Output the [X, Y] coordinate of the center of the cell containing the given text.  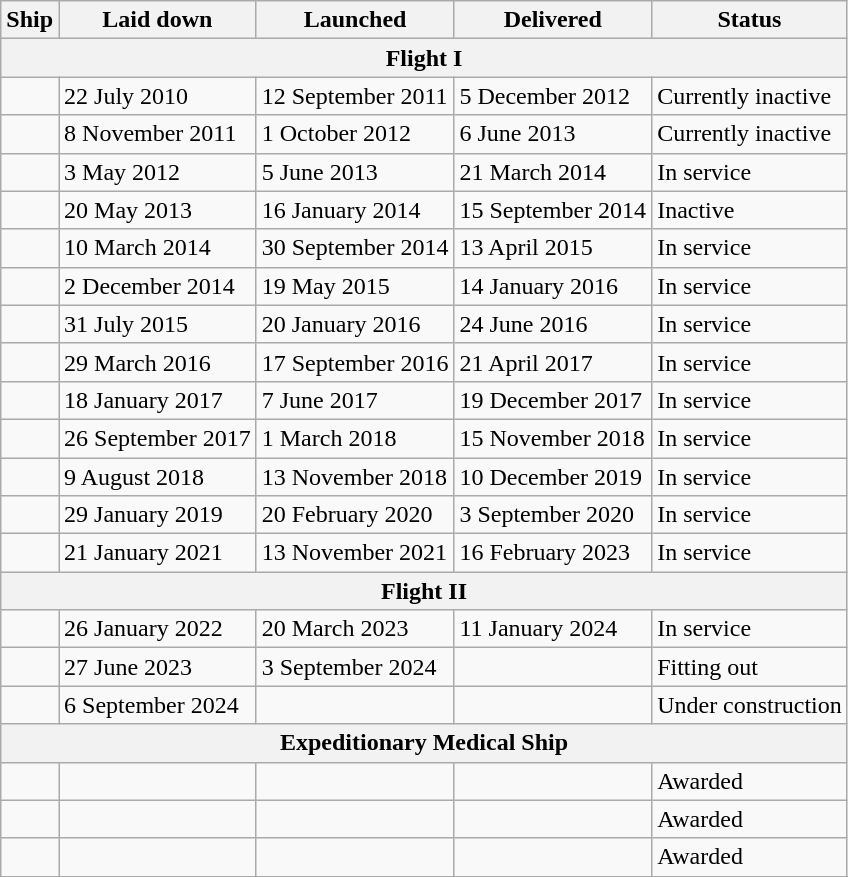
20 February 2020 [355, 515]
3 September 2024 [355, 667]
9 August 2018 [158, 477]
17 September 2016 [355, 362]
19 December 2017 [553, 400]
18 January 2017 [158, 400]
Laid down [158, 20]
5 June 2013 [355, 172]
29 January 2019 [158, 515]
Expeditionary Medical Ship [424, 743]
27 June 2023 [158, 667]
31 July 2015 [158, 324]
8 November 2011 [158, 134]
15 September 2014 [553, 210]
Flight I [424, 58]
20 March 2023 [355, 629]
10 March 2014 [158, 248]
11 January 2024 [553, 629]
20 January 2016 [355, 324]
13 April 2015 [553, 248]
Delivered [553, 20]
15 November 2018 [553, 438]
21 January 2021 [158, 553]
Flight II [424, 591]
16 January 2014 [355, 210]
24 June 2016 [553, 324]
1 October 2012 [355, 134]
2 December 2014 [158, 286]
6 June 2013 [553, 134]
13 November 2018 [355, 477]
26 January 2022 [158, 629]
Inactive [750, 210]
16 February 2023 [553, 553]
6 September 2024 [158, 705]
30 September 2014 [355, 248]
Under construction [750, 705]
Launched [355, 20]
13 November 2021 [355, 553]
10 December 2019 [553, 477]
21 March 2014 [553, 172]
1 March 2018 [355, 438]
3 May 2012 [158, 172]
14 January 2016 [553, 286]
7 June 2017 [355, 400]
22 July 2010 [158, 96]
20 May 2013 [158, 210]
Fitting out [750, 667]
29 March 2016 [158, 362]
Status [750, 20]
12 September 2011 [355, 96]
5 December 2012 [553, 96]
3 September 2020 [553, 515]
21 April 2017 [553, 362]
26 September 2017 [158, 438]
19 May 2015 [355, 286]
Ship [30, 20]
